Return (X, Y) of the center of cell containing provided text 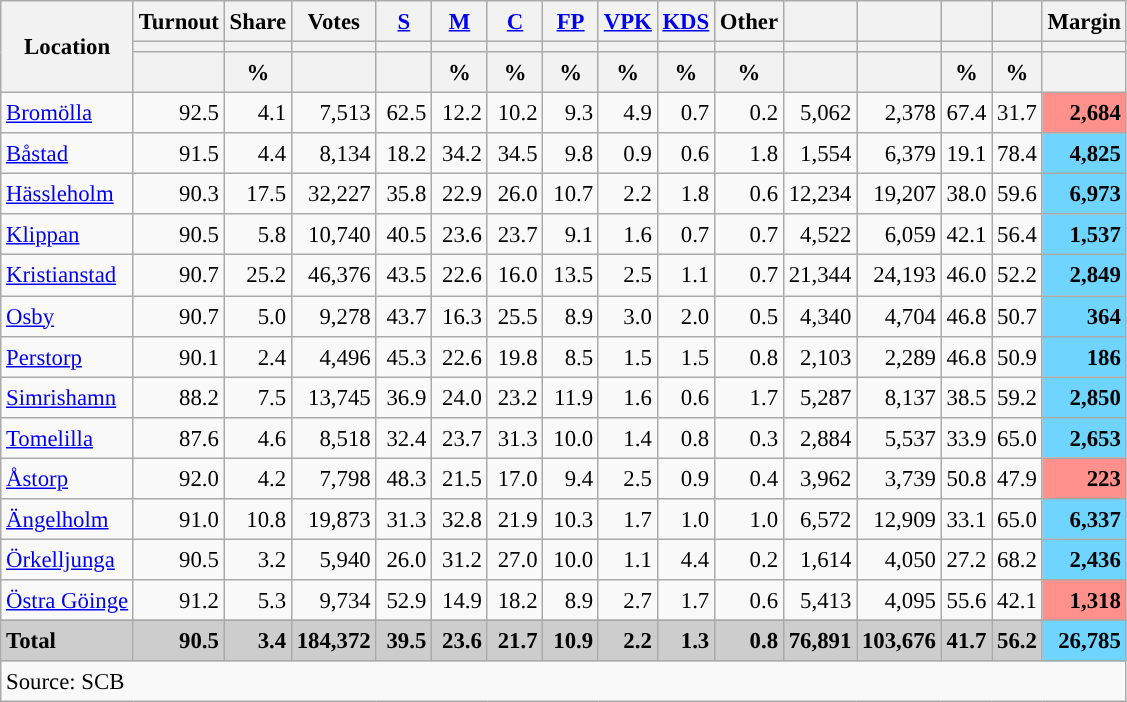
10.8 (258, 520)
62.5 (404, 114)
Tomelilla (68, 438)
91.2 (178, 600)
VPK (628, 22)
2,289 (900, 356)
91.5 (178, 154)
Other (750, 22)
5,062 (820, 114)
364 (1084, 316)
223 (1084, 478)
4.6 (258, 438)
4.1 (258, 114)
2.0 (686, 316)
39.5 (404, 640)
78.4 (1017, 154)
46.0 (966, 276)
6,059 (900, 234)
9,734 (334, 600)
FP (571, 22)
12.2 (460, 114)
Klippan (68, 234)
21.5 (460, 478)
16.0 (515, 276)
92.5 (178, 114)
4,050 (900, 560)
34.5 (515, 154)
27.0 (515, 560)
12,909 (900, 520)
36.9 (404, 398)
Åstorp (68, 478)
19,873 (334, 520)
M (460, 22)
7,513 (334, 114)
KDS (686, 22)
5,537 (900, 438)
2,884 (820, 438)
52.9 (404, 600)
1,614 (820, 560)
8,137 (900, 398)
Östra Göinge (68, 600)
34.2 (460, 154)
9.1 (571, 234)
76,891 (820, 640)
5,287 (820, 398)
1,318 (1084, 600)
32.4 (404, 438)
90.1 (178, 356)
4,095 (900, 600)
48.3 (404, 478)
24,193 (900, 276)
21.7 (515, 640)
2,684 (1084, 114)
4,825 (1084, 154)
3,962 (820, 478)
35.8 (404, 194)
10.7 (571, 194)
27.2 (966, 560)
9.4 (571, 478)
Osby (68, 316)
3.0 (628, 316)
7,798 (334, 478)
31.7 (1017, 114)
5.3 (258, 600)
Kristianstad (68, 276)
26,785 (1084, 640)
Turnout (178, 22)
Örkelljunga (68, 560)
11.9 (571, 398)
2,103 (820, 356)
6,379 (900, 154)
25.5 (515, 316)
S (404, 22)
0.5 (750, 316)
3.4 (258, 640)
2,849 (1084, 276)
14.9 (460, 600)
59.6 (1017, 194)
Perstorp (68, 356)
184,372 (334, 640)
59.2 (1017, 398)
10.2 (515, 114)
1,537 (1084, 234)
Margin (1084, 22)
21.9 (515, 520)
22.9 (460, 194)
31.2 (460, 560)
8.5 (571, 356)
6,337 (1084, 520)
2,653 (1084, 438)
2,378 (900, 114)
9,278 (334, 316)
50.8 (966, 478)
10.9 (571, 640)
103,676 (900, 640)
9.3 (571, 114)
1,554 (820, 154)
Total (68, 640)
45.3 (404, 356)
67.4 (966, 114)
186 (1084, 356)
Bromölla (68, 114)
Simrishamn (68, 398)
91.0 (178, 520)
56.2 (1017, 640)
23.2 (515, 398)
50.9 (1017, 356)
10.3 (571, 520)
Share (258, 22)
43.7 (404, 316)
4,340 (820, 316)
2,436 (1084, 560)
4,704 (900, 316)
2.7 (628, 600)
2,850 (1084, 398)
92.0 (178, 478)
33.1 (966, 520)
41.7 (966, 640)
5.0 (258, 316)
2.4 (258, 356)
68.2 (1017, 560)
16.3 (460, 316)
38.0 (966, 194)
10,740 (334, 234)
Votes (334, 22)
5,940 (334, 560)
5.8 (258, 234)
13,745 (334, 398)
47.9 (1017, 478)
Location (68, 47)
3.2 (258, 560)
50.7 (1017, 316)
46,376 (334, 276)
Ängelholm (68, 520)
25.2 (258, 276)
7.5 (258, 398)
4.9 (628, 114)
38.5 (966, 398)
Hässleholm (68, 194)
C (515, 22)
4,496 (334, 356)
9.8 (571, 154)
17.5 (258, 194)
6,973 (1084, 194)
40.5 (404, 234)
56.4 (1017, 234)
55.6 (966, 600)
1.3 (686, 640)
5,413 (820, 600)
8,518 (334, 438)
90.3 (178, 194)
43.5 (404, 276)
32.8 (460, 520)
87.6 (178, 438)
3,739 (900, 478)
19,207 (900, 194)
17.0 (515, 478)
24.0 (460, 398)
0.3 (750, 438)
33.9 (966, 438)
52.2 (1017, 276)
88.2 (178, 398)
32,227 (334, 194)
12,234 (820, 194)
19.8 (515, 356)
1.4 (628, 438)
19.1 (966, 154)
13.5 (571, 276)
21,344 (820, 276)
4.2 (258, 478)
8,134 (334, 154)
Båstad (68, 154)
4,522 (820, 234)
6,572 (820, 520)
Source: SCB (564, 682)
0.4 (750, 478)
